Pinpoint the cell where the given text exists, returning its [X, Y] midpoint coordinate. 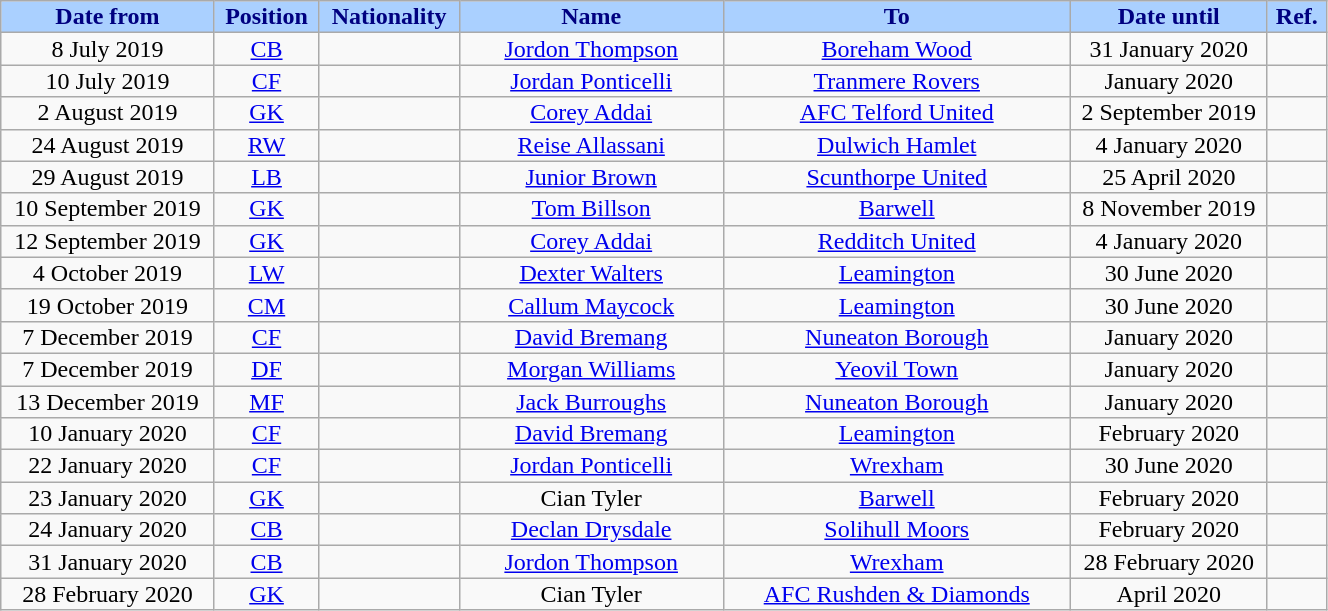
8 July 2019 [108, 49]
19 October 2019 [108, 305]
Nationality [389, 17]
25 April 2020 [1168, 177]
Callum Maycock [591, 305]
Morgan Williams [591, 369]
Ref. [1296, 17]
12 September 2019 [108, 241]
Solihull Moors [896, 530]
24 August 2019 [108, 145]
LB [266, 177]
24 January 2020 [108, 530]
Dulwich Hamlet [896, 145]
Jack Burroughs [591, 402]
2 August 2019 [108, 113]
DF [266, 369]
To [896, 17]
LW [266, 273]
29 August 2019 [108, 177]
10 September 2019 [108, 209]
Junior Brown [591, 177]
Reise Allassani [591, 145]
8 November 2019 [1168, 209]
Redditch United [896, 241]
Declan Drysdale [591, 530]
CM [266, 305]
AFC Rushden & Diamonds [896, 594]
April 2020 [1168, 594]
23 January 2020 [108, 498]
Scunthorpe United [896, 177]
Position [266, 17]
Yeovil Town [896, 369]
13 December 2019 [108, 402]
MF [266, 402]
Boreham Wood [896, 49]
Name [591, 17]
4 October 2019 [108, 273]
10 July 2019 [108, 81]
10 January 2020 [108, 434]
Tom Billson [591, 209]
22 January 2020 [108, 466]
2 September 2019 [1168, 113]
RW [266, 145]
Date from [108, 17]
Date until [1168, 17]
Tranmere Rovers [896, 81]
Dexter Walters [591, 273]
AFC Telford United [896, 113]
